Locate the cell with the specified text and output its [x, y] center coordinate. 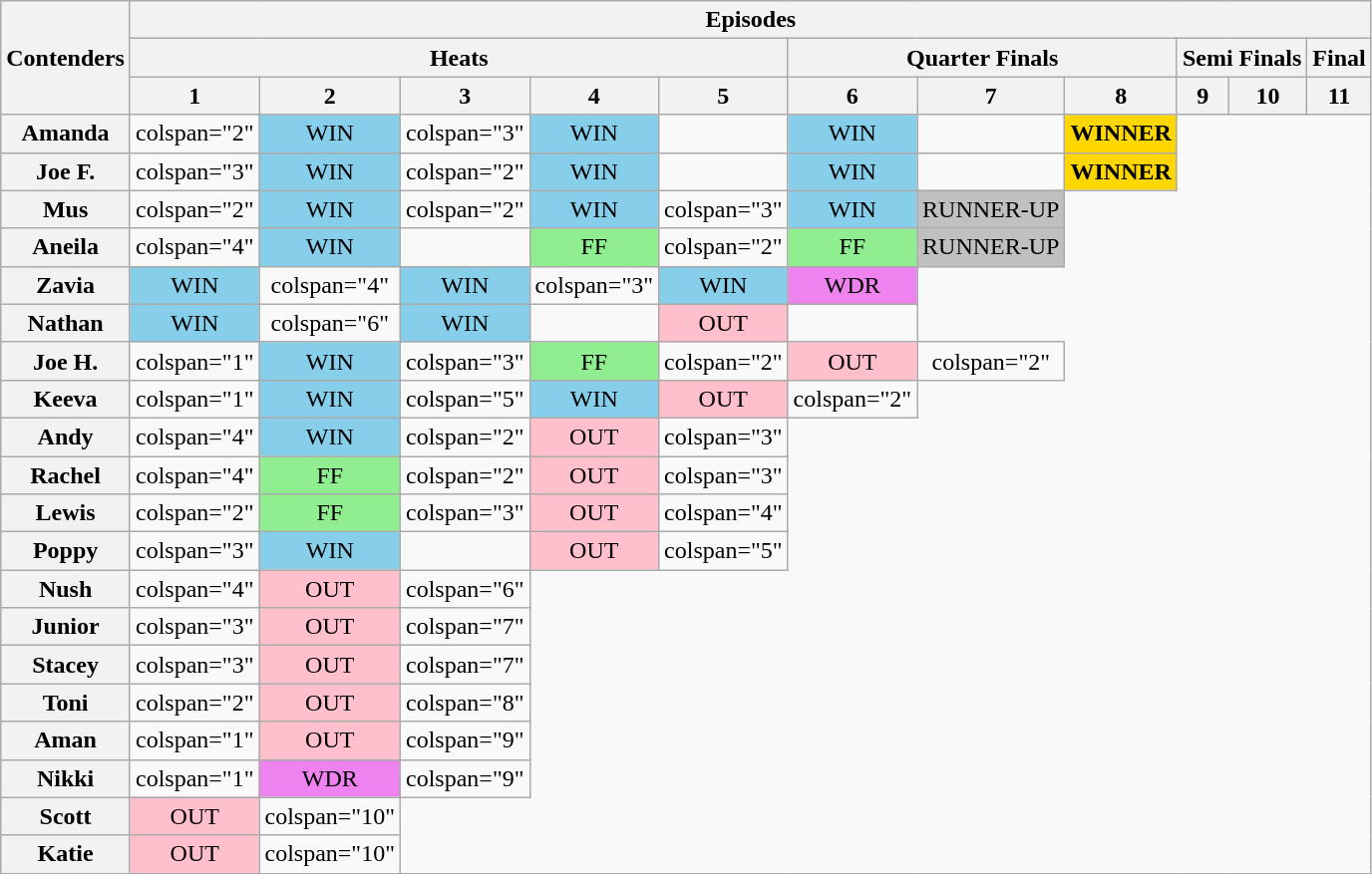
Joe F. [66, 171]
Poppy [66, 551]
Keeva [66, 399]
7 [991, 96]
Nikki [66, 778]
9 [1202, 96]
11 [1339, 96]
Lewis [66, 513]
Zavia [66, 285]
4 [594, 96]
Contenders [66, 58]
2 [330, 96]
Aman [66, 740]
Mus [66, 209]
Aneila [66, 247]
Episodes [750, 20]
Amanda [66, 134]
Katie [66, 854]
Stacey [66, 665]
Heats [459, 58]
3 [466, 96]
Semi Finals [1241, 58]
5 [724, 96]
8 [1121, 96]
1 [194, 96]
colspan="8" [466, 703]
Nush [66, 589]
Final [1339, 58]
Andy [66, 437]
Scott [66, 816]
Quarter Finals [982, 58]
Toni [66, 703]
Joe H. [66, 361]
Nathan [66, 323]
Rachel [66, 475]
Junior [66, 627]
10 [1268, 96]
6 [853, 96]
